Scan for the cell matching the given text and deliver its (x, y) coordinate at center. 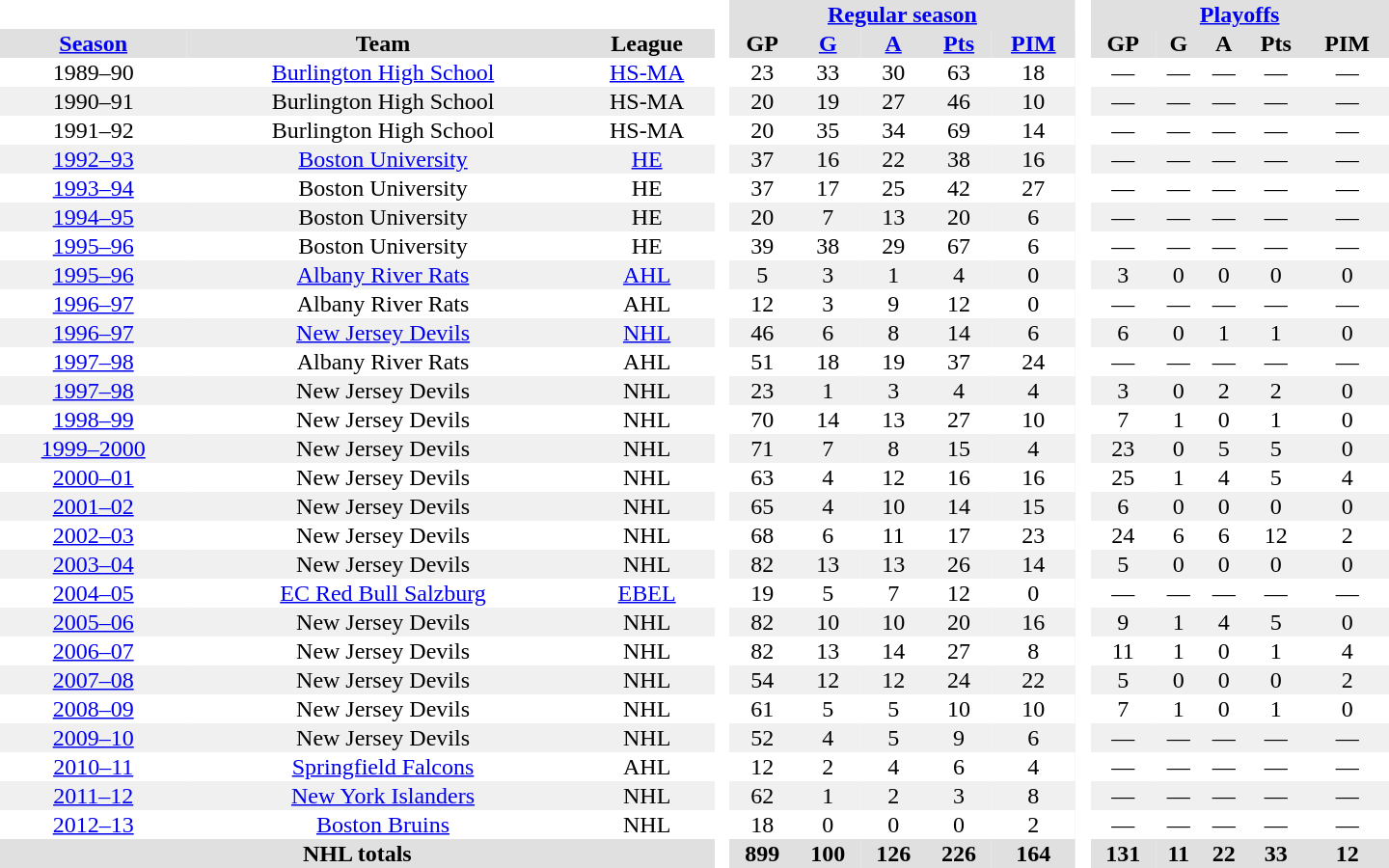
69 (959, 130)
Regular season (902, 14)
226 (959, 854)
Season (93, 43)
67 (959, 246)
2000–01 (93, 477)
26 (959, 564)
1994–95 (93, 217)
1989–90 (93, 72)
35 (828, 130)
Playoffs (1239, 14)
EBEL (647, 593)
131 (1123, 854)
2002–03 (93, 535)
Boston Bruins (382, 825)
1998–99 (93, 420)
New York Islanders (382, 796)
1990–91 (93, 101)
Springfield Falcons (382, 767)
54 (762, 680)
126 (893, 854)
34 (893, 130)
70 (762, 420)
2005–06 (93, 622)
2004–05 (93, 593)
164 (1034, 854)
2009–10 (93, 738)
2012–13 (93, 825)
2010–11 (93, 767)
65 (762, 506)
51 (762, 362)
1999–2000 (93, 448)
2006–07 (93, 651)
29 (893, 246)
2011–12 (93, 796)
61 (762, 709)
1992–93 (93, 159)
EC Red Bull Salzburg (382, 593)
62 (762, 796)
2007–08 (93, 680)
68 (762, 535)
NHL totals (357, 854)
Team (382, 43)
71 (762, 448)
52 (762, 738)
42 (959, 188)
1993–94 (93, 188)
39 (762, 246)
2001–02 (93, 506)
100 (828, 854)
2003–04 (93, 564)
30 (893, 72)
2008–09 (93, 709)
1991–92 (93, 130)
League (647, 43)
899 (762, 854)
